Find where the given text appears and provide that cell's center as (X, Y) coordinate. 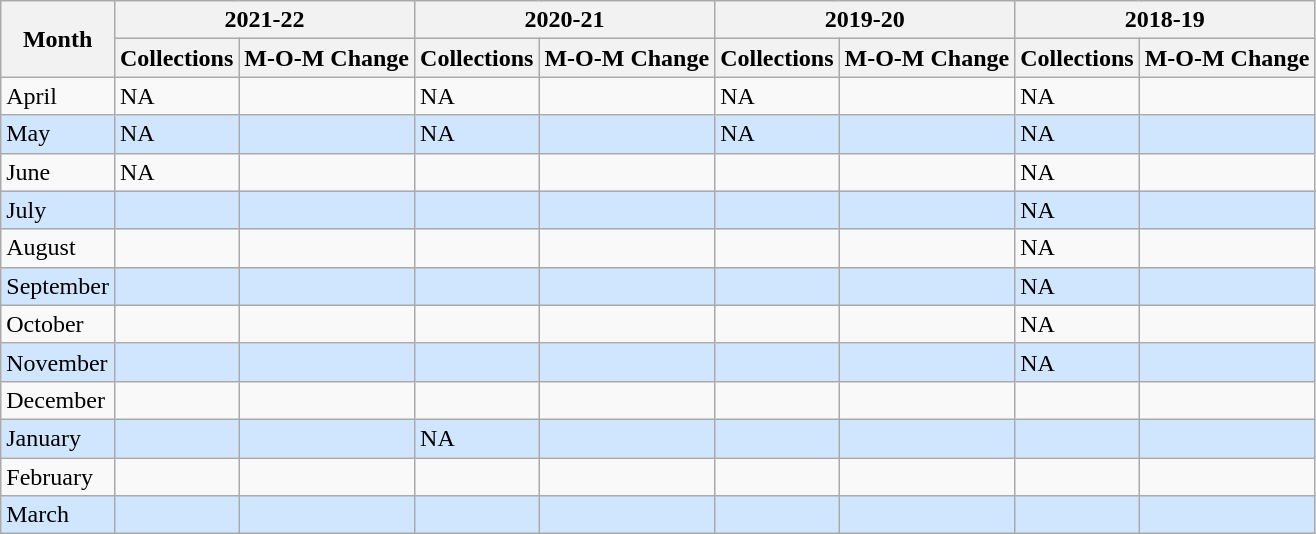
October (58, 324)
April (58, 96)
August (58, 248)
2018-19 (1165, 20)
February (58, 477)
Month (58, 39)
2021-22 (264, 20)
2020-21 (565, 20)
December (58, 400)
May (58, 134)
July (58, 210)
March (58, 515)
September (58, 286)
June (58, 172)
2019-20 (865, 20)
November (58, 362)
January (58, 438)
